Detect which cell encompasses the target text, then output its [X, Y] center coordinate. 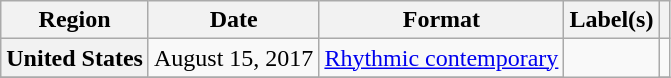
Region [75, 20]
Label(s) [612, 20]
Rhythmic contemporary [442, 58]
Date [233, 20]
August 15, 2017 [233, 58]
Format [442, 20]
United States [75, 58]
